Identify which cell holds the provided text, then report its (x, y) central coordinate. 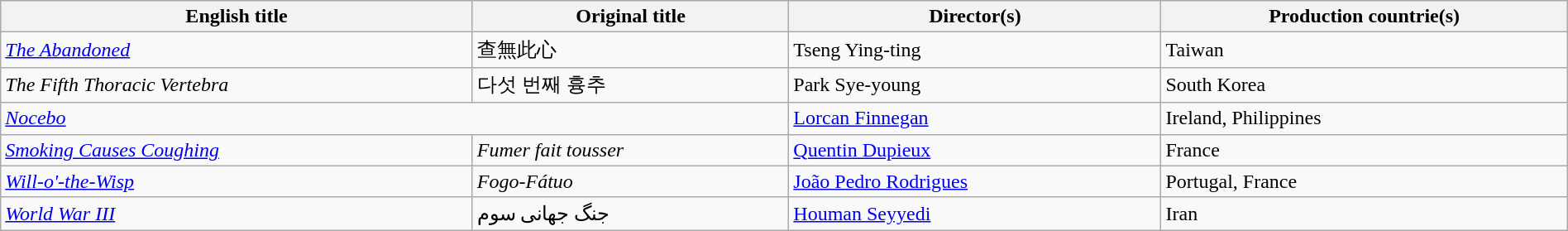
Original title (630, 17)
Production countrie(s) (1365, 17)
Will-o'-the-Wisp (237, 181)
Quentin Dupieux (975, 150)
Iran (1365, 214)
Director(s) (975, 17)
다섯 번째 흉추 (630, 84)
Nocebo (395, 118)
جنگ جهانی سوم (630, 214)
South Korea (1365, 84)
Fumer fait tousser (630, 150)
Houman Seyyedi (975, 214)
The Abandoned (237, 50)
查無此心 (630, 50)
The Fifth Thoracic Vertebra (237, 84)
João Pedro Rodrigues (975, 181)
Tseng Ying-ting (975, 50)
Portugal, France (1365, 181)
Fogo-Fátuo (630, 181)
France (1365, 150)
Lorcan Finnegan (975, 118)
Taiwan (1365, 50)
Ireland, Philippines (1365, 118)
World War III (237, 214)
English title (237, 17)
Smoking Causes Coughing (237, 150)
Park Sye-young (975, 84)
